Return [x, y] of the center of cell containing provided text 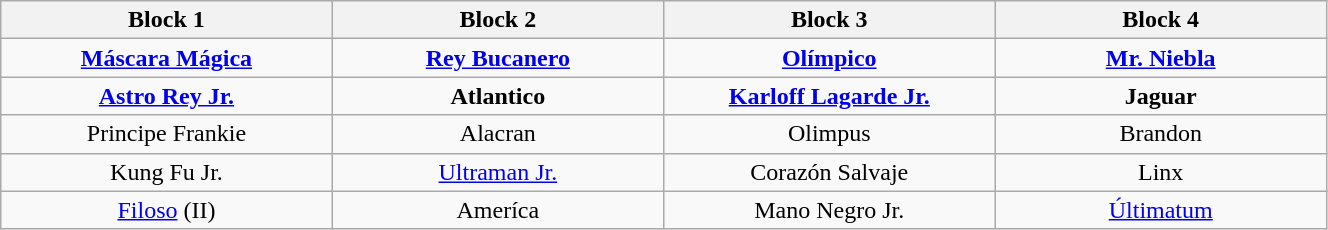
Brandon [1160, 134]
Principe Frankie [166, 134]
Corazón Salvaje [830, 172]
Block 4 [1160, 20]
Block 2 [498, 20]
Ameríca [498, 210]
Block 3 [830, 20]
Astro Rey Jr. [166, 96]
Olimpus [830, 134]
Karloff Lagarde Jr. [830, 96]
Olímpico [830, 58]
Mano Negro Jr. [830, 210]
Linx [1160, 172]
Alacran [498, 134]
Block 1 [166, 20]
Filoso (II) [166, 210]
Kung Fu Jr. [166, 172]
Mr. Niebla [1160, 58]
Máscara Mágica [166, 58]
Atlantico [498, 96]
Jaguar [1160, 96]
Rey Bucanero [498, 58]
Últimatum [1160, 210]
Ultraman Jr. [498, 172]
